Scan for the cell matching the given text and deliver its (X, Y) coordinate at center. 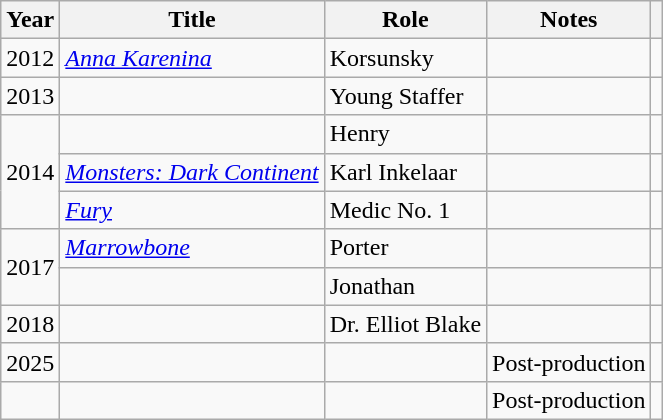
Anna Karenina (192, 58)
2025 (30, 362)
2017 (30, 267)
Title (192, 20)
Jonathan (405, 286)
Marrowbone (192, 248)
Korsunsky (405, 58)
2018 (30, 324)
Henry (405, 134)
Dr. Elliot Blake (405, 324)
Porter (405, 248)
Role (405, 20)
Fury (192, 210)
2012 (30, 58)
Young Staffer (405, 96)
Year (30, 20)
Monsters: Dark Continent (192, 172)
Medic No. 1 (405, 210)
2014 (30, 172)
Notes (569, 20)
Karl Inkelaar (405, 172)
2013 (30, 96)
